Find where the given text appears and provide that cell's center as [X, Y] coordinate. 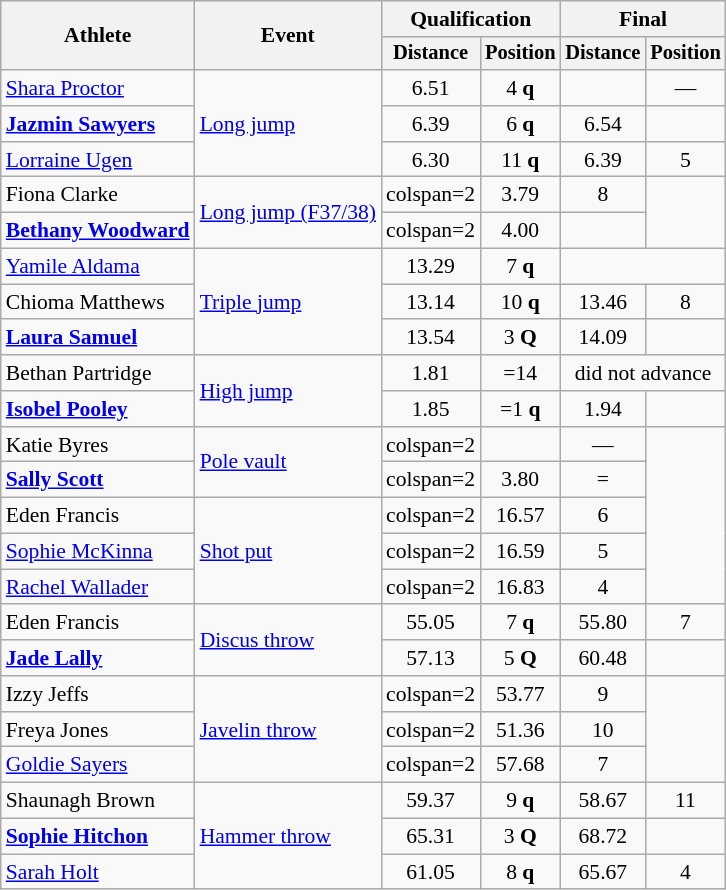
Final [642, 19]
Qualification [470, 19]
Long jump (F37/38) [288, 212]
58.67 [602, 801]
9 [602, 694]
3.79 [520, 195]
53.77 [520, 694]
6.51 [430, 88]
Pole vault [288, 462]
Triple jump [288, 302]
1.85 [430, 409]
Laura Samuel [98, 338]
16.83 [520, 587]
6 [602, 516]
Yamile Aldama [98, 267]
9 q [520, 801]
13.46 [602, 302]
Goldie Sayers [98, 765]
57.13 [430, 658]
59.37 [430, 801]
5 Q [520, 658]
57.68 [520, 765]
4.00 [520, 231]
Bethany Woodward [98, 231]
13.54 [430, 338]
14.09 [602, 338]
Jade Lally [98, 658]
Jazmin Sawyers [98, 124]
Sally Scott [98, 480]
Rachel Wallader [98, 587]
Discus throw [288, 640]
Sophie McKinna [98, 552]
Bethan Partridge [98, 373]
55.80 [602, 623]
11 [685, 801]
Sarah Holt [98, 872]
Shaunagh Brown [98, 801]
61.05 [430, 872]
Katie Byres [98, 445]
16.59 [520, 552]
Fiona Clarke [98, 195]
6 q [520, 124]
High jump [288, 390]
6.54 [602, 124]
= [602, 480]
65.67 [602, 872]
13.14 [430, 302]
Javelin throw [288, 730]
60.48 [602, 658]
Hammer throw [288, 836]
6.30 [430, 160]
Event [288, 36]
65.31 [430, 837]
3.80 [520, 480]
10 [602, 730]
13.29 [430, 267]
did not advance [642, 373]
Chioma Matthews [98, 302]
Athlete [98, 36]
55.05 [430, 623]
Shara Proctor [98, 88]
Izzy Jeffs [98, 694]
8 q [520, 872]
Freya Jones [98, 730]
11 q [520, 160]
51.36 [520, 730]
Long jump [288, 124]
=14 [520, 373]
Sophie Hitchon [98, 837]
1.94 [602, 409]
16.57 [520, 516]
Lorraine Ugen [98, 160]
Isobel Pooley [98, 409]
Shot put [288, 552]
4 q [520, 88]
1.81 [430, 373]
10 q [520, 302]
=1 q [520, 409]
68.72 [602, 837]
